Detect which cell encompasses the target text, then output its [x, y] center coordinate. 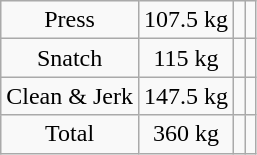
Snatch [70, 58]
Clean & Jerk [70, 96]
147.5 kg [186, 96]
Press [70, 20]
115 kg [186, 58]
360 kg [186, 134]
Total [70, 134]
107.5 kg [186, 20]
